Capture the cell that displays the provided text and extract its [X, Y] central coordinate. 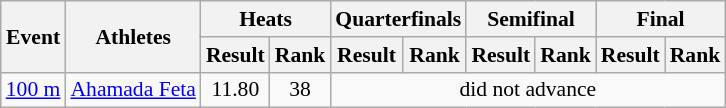
100 m [34, 90]
did not advance [528, 90]
Heats [266, 19]
Semifinal [530, 19]
Event [34, 36]
Athletes [132, 36]
38 [300, 90]
Quarterfinals [398, 19]
Final [660, 19]
Ahamada Feta [132, 90]
11.80 [236, 90]
